Find where the given text appears and provide that cell's center as [x, y] coordinate. 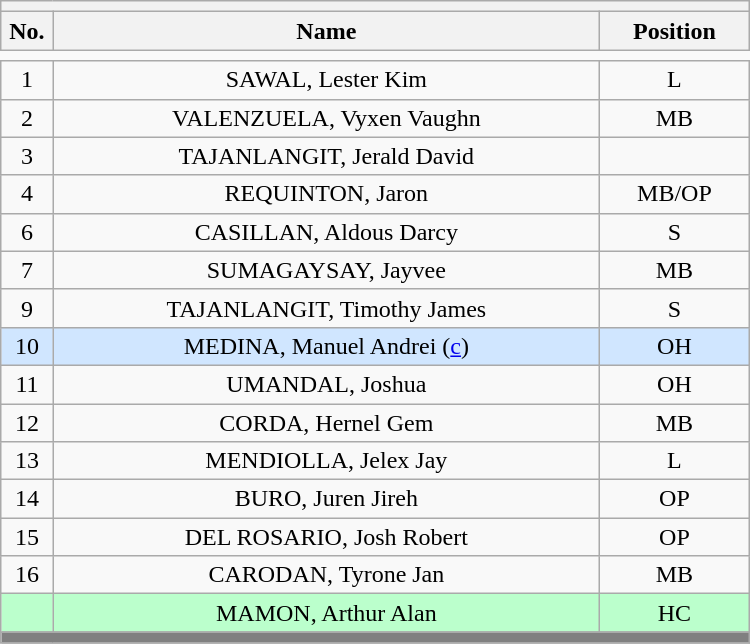
10 [27, 346]
CORDA, Hernel Gem [326, 423]
UMANDAL, Joshua [326, 384]
MAMON, Arthur Alan [326, 613]
7 [27, 270]
6 [27, 232]
4 [27, 194]
Name [326, 31]
Position [675, 31]
MB/OP [675, 194]
MEDINA, Manuel Andrei (c) [326, 346]
13 [27, 461]
9 [27, 308]
No. [27, 31]
SAWAL, Lester Kim [326, 80]
TAJANLANGIT, Jerald David [326, 156]
CARODAN, Tyrone Jan [326, 575]
TAJANLANGIT, Timothy James [326, 308]
11 [27, 384]
BURO, Juren Jireh [326, 499]
12 [27, 423]
3 [27, 156]
MENDIOLLA, Jelex Jay [326, 461]
15 [27, 537]
14 [27, 499]
VALENZUELA, Vyxen Vaughn [326, 118]
1 [27, 80]
2 [27, 118]
HC [675, 613]
REQUINTON, Jaron [326, 194]
SUMAGAYSAY, Jayvee [326, 270]
DEL ROSARIO, Josh Robert [326, 537]
16 [27, 575]
CASILLAN, Aldous Darcy [326, 232]
